Capture the cell that displays the provided text and extract its [x, y] central coordinate. 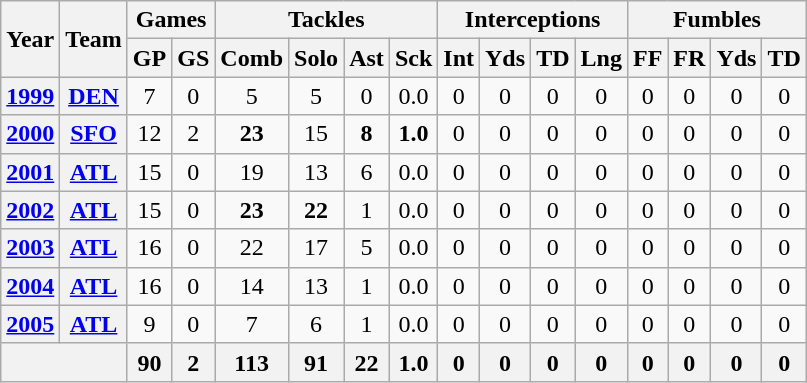
8 [367, 134]
FF [647, 58]
2000 [30, 134]
Ast [367, 58]
Comb [252, 58]
19 [252, 172]
91 [316, 362]
Interceptions [533, 20]
Team [94, 39]
2002 [30, 210]
2005 [30, 324]
Solo [316, 58]
DEN [94, 96]
14 [252, 286]
Lng [601, 58]
113 [252, 362]
Year [30, 39]
1999 [30, 96]
17 [316, 248]
FR [690, 58]
2003 [30, 248]
GP [149, 58]
9 [149, 324]
Games [170, 20]
90 [149, 362]
GS [194, 58]
2004 [30, 286]
SFO [94, 134]
2001 [30, 172]
12 [149, 134]
Tackles [326, 20]
Int [459, 58]
Sck [413, 58]
Fumbles [716, 20]
